Find where the given text appears and provide that cell's center as [x, y] coordinate. 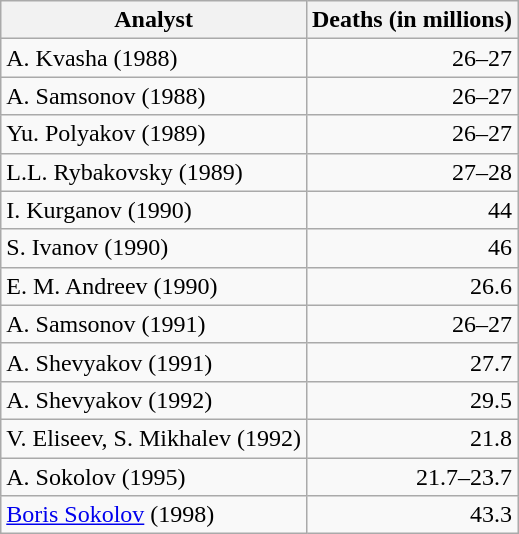
29.5 [412, 400]
V. Eliseev, S. Mikhalev (1992) [154, 438]
A. Shevyakov (1992) [154, 400]
I. Kurganov (1990) [154, 210]
26.6 [412, 286]
A. Samsonov (1988) [154, 96]
A. Sokolov (1995) [154, 477]
44 [412, 210]
43.3 [412, 515]
E. M. Andreev (1990) [154, 286]
A. Samsonov (1991) [154, 324]
A. Shevyakov (1991) [154, 362]
S. Ivanov (1990) [154, 248]
A. Kvasha (1988) [154, 58]
Deaths (in millions) [412, 20]
21.7–23.7 [412, 477]
27–28 [412, 172]
Analyst [154, 20]
46 [412, 248]
Yu. Polyakov (1989) [154, 134]
21.8 [412, 438]
L.L. Rybakovsky (1989) [154, 172]
27.7 [412, 362]
Boris Sokolov (1998) [154, 515]
